Search for the cell housing the specified text and yield its (X, Y) center coordinate. 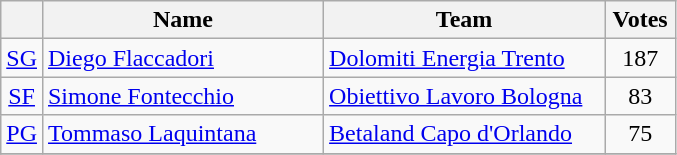
Dolomiti Energia Trento (464, 58)
Name (182, 20)
SF (22, 96)
Simone Fontecchio (182, 96)
Obiettivo Lavoro Bologna (464, 96)
Tommaso Laquintana (182, 134)
Betaland Capo d'Orlando (464, 134)
PG (22, 134)
Team (464, 20)
83 (640, 96)
SG (22, 58)
Diego Flaccadori (182, 58)
187 (640, 58)
75 (640, 134)
Votes (640, 20)
